Find where the given text appears and provide that cell's center as [X, Y] coordinate. 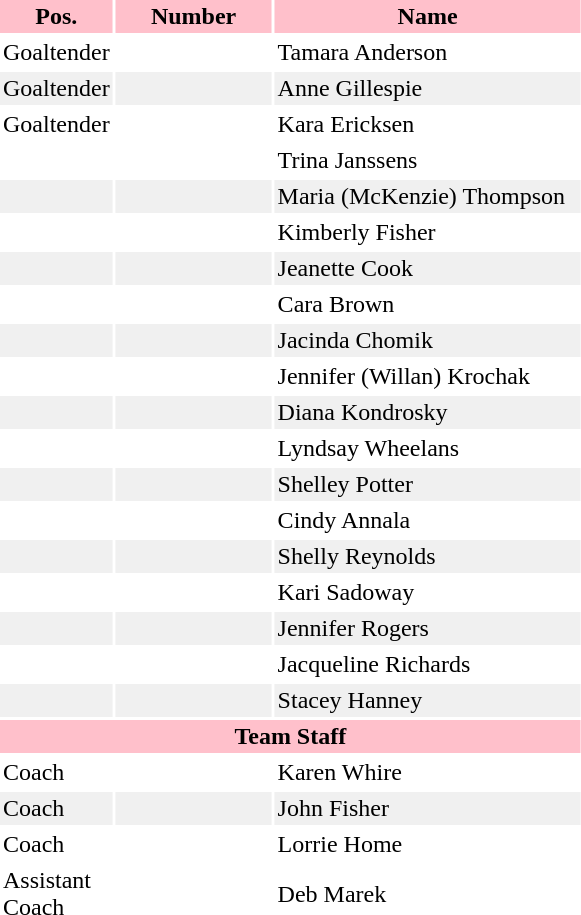
Number [194, 16]
Kimberly Fisher [428, 232]
Cindy Annala [428, 520]
Shelley Potter [428, 484]
Pos. [56, 16]
Lyndsay Wheelans [428, 448]
Maria (McKenzie) Thompson [428, 196]
Shelly Reynolds [428, 556]
John Fisher [428, 808]
Stacey Hanney [428, 700]
Kara Ericksen [428, 124]
Cara Brown [428, 304]
Jacqueline Richards [428, 664]
Jeanette Cook [428, 268]
Karen Whire [428, 772]
Name [428, 16]
Jacinda Chomik [428, 340]
Lorrie Home [428, 844]
Tamara Anderson [428, 52]
Trina Janssens [428, 160]
Anne Gillespie [428, 88]
Kari Sadoway [428, 592]
Jennifer Rogers [428, 628]
Diana Kondrosky [428, 412]
Jennifer (Willan) Krochak [428, 376]
Team Staff [290, 736]
